Find where the given text appears and provide that cell's center as (x, y) coordinate. 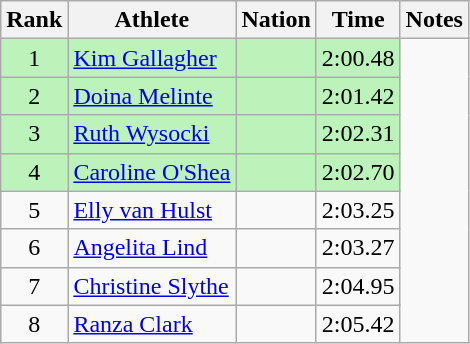
Notes (434, 20)
2:02.70 (358, 172)
3 (34, 134)
Time (358, 20)
Christine Slythe (152, 286)
2:02.31 (358, 134)
2:05.42 (358, 324)
2:03.27 (358, 248)
Kim Gallagher (152, 58)
Nation (276, 20)
7 (34, 286)
Athlete (152, 20)
Angelita Lind (152, 248)
2 (34, 96)
2:03.25 (358, 210)
Ranza Clark (152, 324)
4 (34, 172)
Ruth Wysocki (152, 134)
Caroline O'Shea (152, 172)
1 (34, 58)
Doina Melinte (152, 96)
Rank (34, 20)
Elly van Hulst (152, 210)
2:01.42 (358, 96)
2:00.48 (358, 58)
2:04.95 (358, 286)
6 (34, 248)
5 (34, 210)
8 (34, 324)
